Determine the [x, y] coordinate at the center of the cell enclosing the given text.  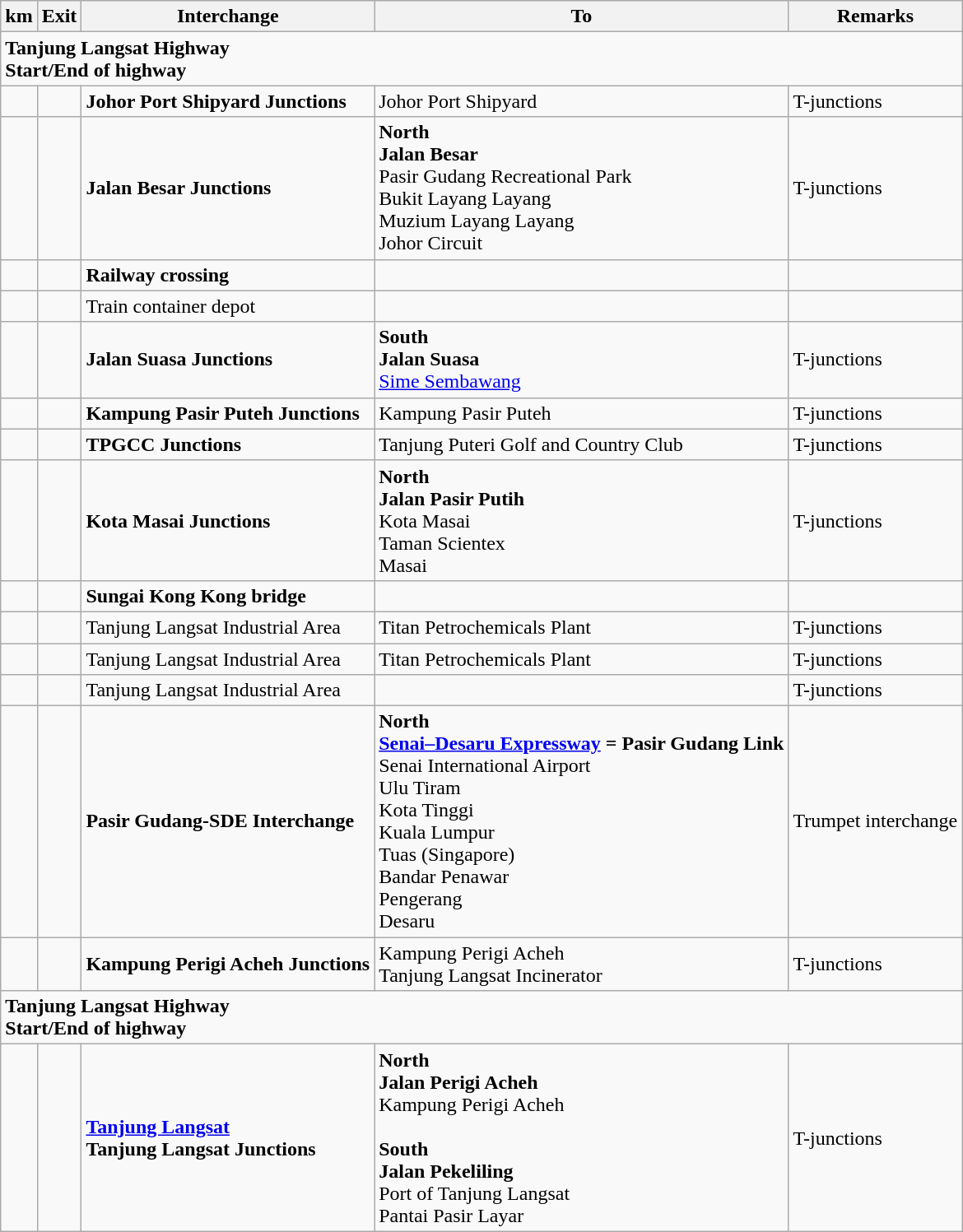
NorthJalan Perigi AchehKampung Perigi AchehSouthJalan PekelilingPort of Tanjung Langsat Pantai Pasir Layar [581, 1137]
Remarks [876, 16]
NorthJalan Pasir Putih Kota Masai Taman Scientex Masai [581, 520]
Exit [59, 16]
SouthJalan Suasa Sime Sembawang [581, 360]
Kota Masai Junctions [228, 520]
Johor Port Shipyard [581, 101]
Tanjung LangsatTanjung Langsat Junctions [228, 1137]
Pasir Gudang-SDE Interchange [228, 821]
Kampung Perigi Acheh Junctions [228, 965]
To [581, 16]
Tanjung Puteri Golf and Country Club [581, 444]
Interchange [228, 16]
Jalan Suasa Junctions [228, 360]
Train container depot [228, 306]
TPGCC Junctions [228, 444]
Railway crossing [228, 275]
Kampung Pasir Puteh [581, 413]
Johor Port Shipyard Junctions [228, 101]
Kampung Pasir Puteh Junctions [228, 413]
Jalan Besar Junctions [228, 188]
Trumpet interchange [876, 821]
NorthJalan Besar Pasir Gudang Recreational ParkBukit Layang LayangMuzium Layang LayangJohor Circuit [581, 188]
km [19, 16]
Kampung Perigi AchehTanjung Langsat Incinerator [581, 965]
Sungai Kong Kong bridge [228, 596]
